Determine the (X, Y) coordinate at the center of the cell enclosing the given text.  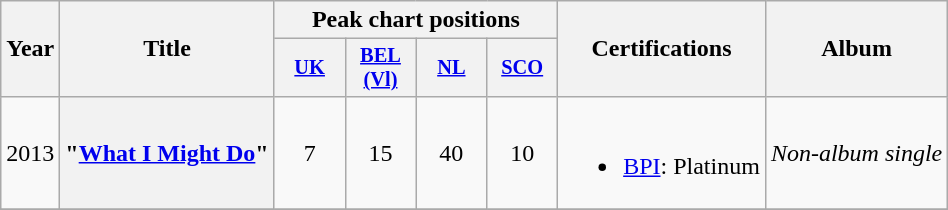
BEL (Vl) (380, 68)
Title (167, 49)
7 (310, 152)
40 (452, 152)
BPI: Platinum (662, 152)
UK (310, 68)
SCO (522, 68)
10 (522, 152)
NL (452, 68)
Non-album single (856, 152)
"What I Might Do" (167, 152)
2013 (30, 152)
Year (30, 49)
Certifications (662, 49)
Peak chart positions (416, 20)
Album (856, 49)
15 (380, 152)
